Detect which cell encompasses the target text, then output its (X, Y) center coordinate. 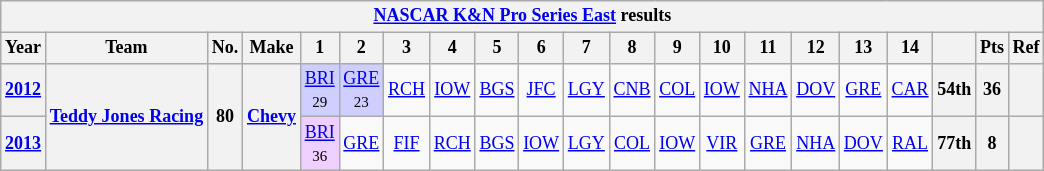
14 (910, 48)
5 (497, 48)
2 (362, 48)
Chevy (272, 116)
FIF (407, 144)
RAL (910, 144)
12 (816, 48)
BRI36 (320, 144)
4 (452, 48)
GRE23 (362, 90)
CNB (632, 90)
3 (407, 48)
2012 (24, 90)
13 (864, 48)
54th (954, 90)
10 (722, 48)
CAR (910, 90)
No. (224, 48)
Year (24, 48)
77th (954, 144)
2013 (24, 144)
JFC (542, 90)
36 (992, 90)
Make (272, 48)
11 (768, 48)
Team (126, 48)
Teddy Jones Racing (126, 116)
Pts (992, 48)
9 (678, 48)
VIR (722, 144)
Ref (1026, 48)
1 (320, 48)
80 (224, 116)
BRI29 (320, 90)
NASCAR K&N Pro Series East results (522, 16)
7 (586, 48)
6 (542, 48)
